Extract the (X, Y) coordinate from the center of the cell holding the provided text.  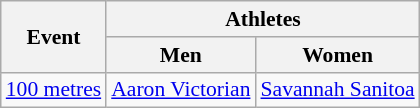
Women (337, 55)
Athletes (263, 19)
100 metres (54, 90)
Savannah Sanitoa (337, 90)
Event (54, 36)
Aaron Victorian (180, 90)
Men (180, 55)
